Search for the cell housing the specified text and yield its [x, y] center coordinate. 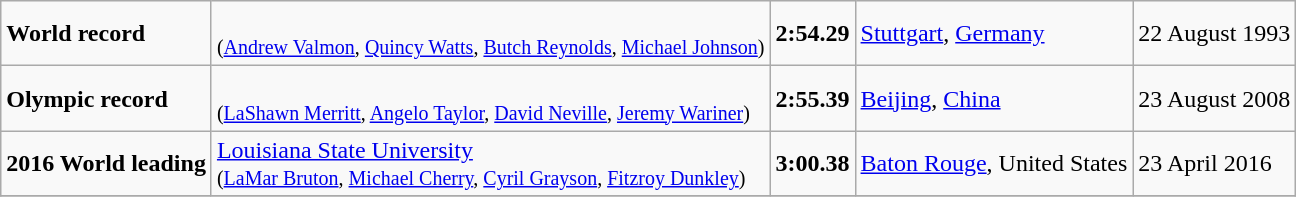
3:00.38 [812, 164]
Louisiana State University(LaMar Bruton, Michael Cherry, Cyril Grayson, Fitzroy Dunkley) [490, 164]
Stuttgart, Germany [994, 34]
2016 World leading [106, 164]
(LaShawn Merritt, Angelo Taylor, David Neville, Jeremy Wariner) [490, 98]
Baton Rouge, United States [994, 164]
World record [106, 34]
2:54.29 [812, 34]
2:55.39 [812, 98]
Olympic record [106, 98]
23 August 2008 [1214, 98]
Beijing, China [994, 98]
(Andrew Valmon, Quincy Watts, Butch Reynolds, Michael Johnson) [490, 34]
23 April 2016 [1214, 164]
22 August 1993 [1214, 34]
